Output the (x, y) coordinate of the center of the cell containing the given text.  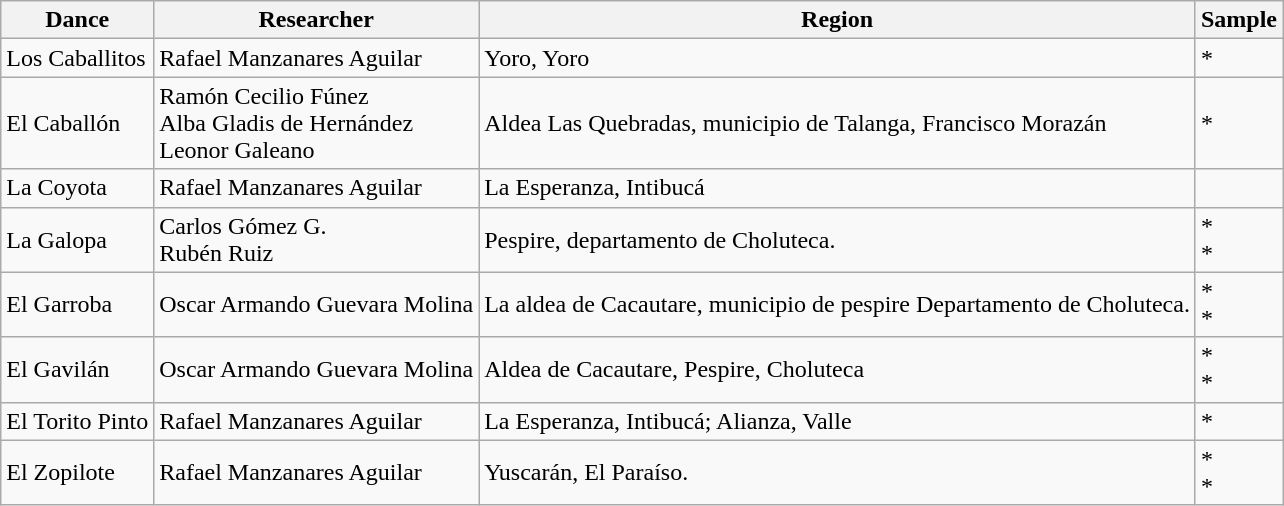
La Esperanza, Intibucá; Alianza, Valle (838, 421)
Yoro, Yoro (838, 58)
Carlos Gómez G.Rubén Ruiz (316, 240)
La aldea de Cacautare, municipio de pespire Departamento de Choluteca. (838, 304)
La Coyota (78, 188)
El Gavilán (78, 370)
El Torito Pinto (78, 421)
Sample (1238, 20)
Dance (78, 20)
Aldea de Cacautare, Pespire, Choluteca (838, 370)
Region (838, 20)
Aldea Las Quebradas, municipio de Talanga, Francisco Morazán (838, 123)
Yuscarán, El Paraíso. (838, 472)
Researcher (316, 20)
Pespire, departamento de Choluteca. (838, 240)
El Zopilote (78, 472)
El Garroba (78, 304)
Ramón Cecilio FúnezAlba Gladis de HernándezLeonor Galeano (316, 123)
La Esperanza, Intibucá (838, 188)
El Caballón (78, 123)
La Galopa (78, 240)
Los Caballitos (78, 58)
